Identify which cell holds the provided text, then report its [X, Y] central coordinate. 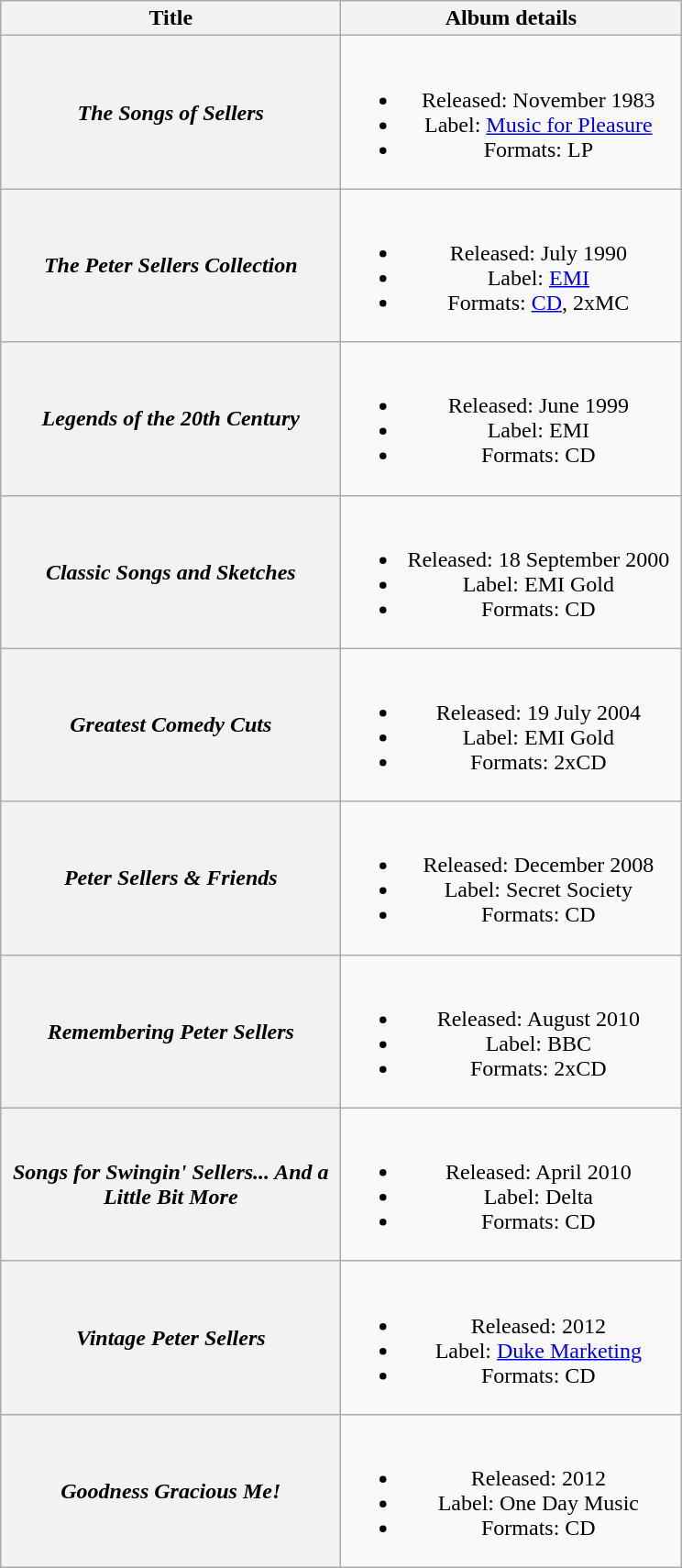
Released: April 2010Label: DeltaFormats: CD [511, 1185]
Songs for Swingin' Sellers... And a Little Bit More [170, 1185]
Album details [511, 18]
Peter Sellers & Friends [170, 878]
The Songs of Sellers [170, 112]
Classic Songs and Sketches [170, 572]
Released: 19 July 2004Label: EMI GoldFormats: 2xCD [511, 724]
Title [170, 18]
Released: November 1983Label: Music for PleasureFormats: LP [511, 112]
Released: 2012Label: Duke MarketingFormats: CD [511, 1337]
Remembering Peter Sellers [170, 1031]
The Peter Sellers Collection [170, 266]
Legends of the 20th Century [170, 418]
Released: December 2008Label: Secret SocietyFormats: CD [511, 878]
Released: June 1999Label: EMIFormats: CD [511, 418]
Goodness Gracious Me! [170, 1491]
Released: July 1990Label: EMIFormats: CD, 2xMC [511, 266]
Released: 18 September 2000Label: EMI GoldFormats: CD [511, 572]
Greatest Comedy Cuts [170, 724]
Vintage Peter Sellers [170, 1337]
Released: 2012Label: One Day MusicFormats: CD [511, 1491]
Released: August 2010Label: BBCFormats: 2xCD [511, 1031]
